Identify which cell holds the provided text, then report its (X, Y) central coordinate. 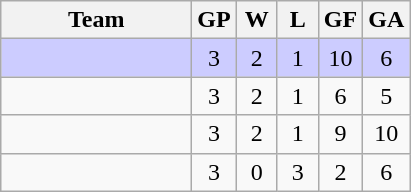
GP (214, 20)
GF (340, 20)
0 (256, 172)
W (256, 20)
L (298, 20)
GA (386, 20)
5 (386, 96)
Team (96, 20)
9 (340, 134)
